Find where the given text appears and provide that cell's center as [X, Y] coordinate. 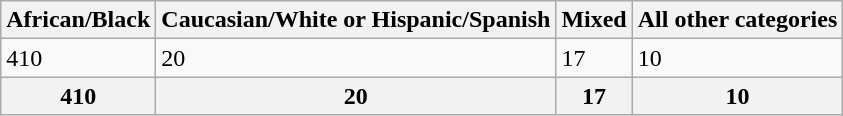
All other categories [738, 20]
African/Black [78, 20]
Caucasian/White or Hispanic/Spanish [356, 20]
Mixed [594, 20]
